Provide the (X, Y) coordinate of the cell's center where the given text is located.  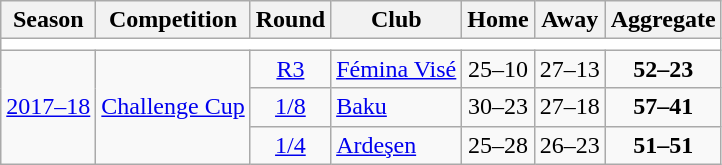
Club (396, 20)
Season (48, 20)
Home (498, 20)
30–23 (498, 107)
27–13 (570, 69)
25–10 (498, 69)
57–41 (663, 107)
25–28 (498, 145)
Fémina Visé (396, 69)
R3 (290, 69)
51–51 (663, 145)
Aggregate (663, 20)
Round (290, 20)
1/8 (290, 107)
Baku (396, 107)
2017–18 (48, 107)
26–23 (570, 145)
27–18 (570, 107)
Ardeşen (396, 145)
Competition (173, 20)
Challenge Cup (173, 107)
Away (570, 20)
52–23 (663, 69)
1/4 (290, 145)
